From the cell containing the given text, extract its center point as [X, Y] coordinate. 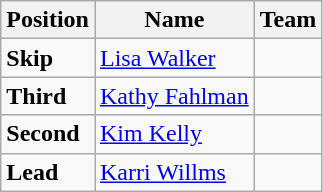
Name [174, 20]
Lead [48, 172]
Lisa Walker [174, 58]
Position [48, 20]
Kim Kelly [174, 134]
Second [48, 134]
Team [288, 20]
Third [48, 96]
Skip [48, 58]
Kathy Fahlman [174, 96]
Karri Willms [174, 172]
